Extract the [x, y] coordinate from the center of the cell holding the provided text.  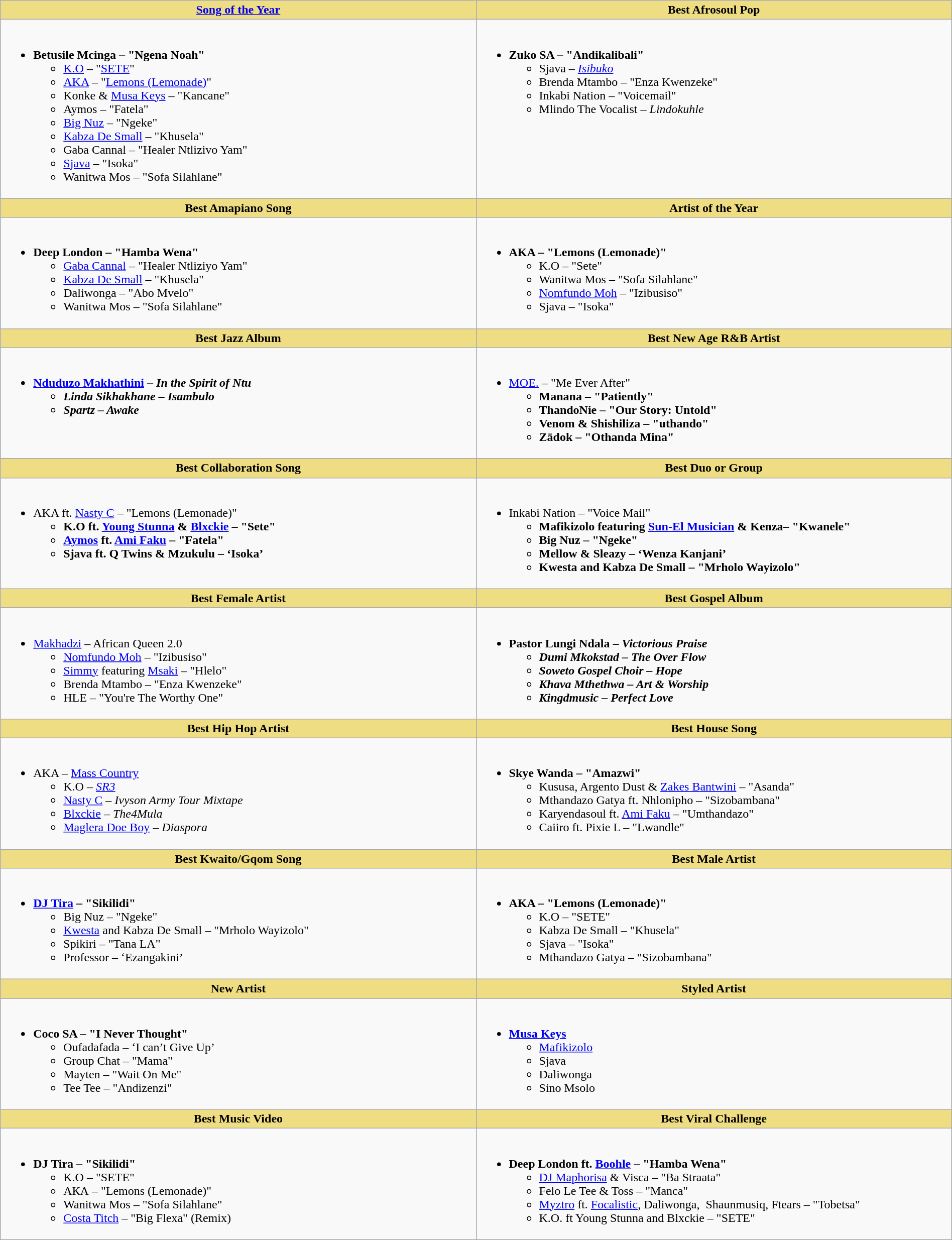
DJ Tira – "Sikilidi"Big Nuz – "Ngeke"Kwesta and Kabza De Small – "Mrholo Wayizolo"Spikiri – "Tana LA"Professor – ‘Ezangakini’ [238, 924]
Best New Age R&B Artist [714, 338]
Zuko SA – "Andikalibali"Sjava – IsibukoBrenda Mtambo – "Enza Kwenzeke"Inkabi Nation – "Voicemail"Mlindo The Vocalist – Lindokuhle [714, 109]
AKA – Mass CountryK.O – SR3Nasty C – Ivyson Army Tour MixtapeBlxckie – The4MulaMaglera Doe Boy – Diaspora [238, 794]
Best Amapiano Song [238, 208]
AKA – "Lemons (Lemonade)"K.O – "SETE"Kabza De Small – "Khusela"Sjava – "Isoka"Mthandazo Gatya – "Sizobambana" [714, 924]
Best Collaboration Song [238, 468]
Best Afrosoul Pop [714, 10]
Best Duo or Group [714, 468]
Makhadzi – African Queen 2.0Nomfundo Moh – "Izibusiso"Simmy featuring Msaki – "Hlelo"Brenda Mtambo – "Enza Kwenzeke"HLE – "You're The Worthy One" [238, 663]
Nduduzo Makhathini – In the Spirit of NtuLinda Sikhakhane – IsambuloSpartz – Awake [238, 403]
Best Kwaito/Gqom Song [238, 858]
New Artist [238, 989]
Best Viral Challenge [714, 1119]
MOE. – "Me Ever After"Manana – "Patiently"ThandoNie – "Our Story: Untold"Venom & Shishiliza – "uthando"Zädok – "Othanda Mina" [714, 403]
Song of the Year [238, 10]
Best Male Artist [714, 858]
Best Music Video [238, 1119]
Pastor Lungi Ndala – Victorious PraiseDumi Mkokstad – The Over FlowSoweto Gospel Choir – HopeKhava Mthethwa – Art & WorshipKingdmusic – Perfect Love [714, 663]
Best Jazz Album [238, 338]
Artist of the Year [714, 208]
Styled Artist [714, 989]
Best Female Artist [238, 598]
AKA – "Lemons (Lemonade)"K.O – "Sete"Wanitwa Mos – "Sofa Silahlane"Nomfundo Moh – "Izibusiso"Sjava – "Isoka" [714, 273]
Coco SA – "I Never Thought"Oufadafada – ‘I can’t Give Up’Group Chat – "Mama"Mayten – "Wait On Me"Tee Tee – "Andizenzi" [238, 1054]
Deep London – "Hamba Wena"Gaba Cannal – "Healer Ntliziyo Yam"Kabza De Small – "Khusela"Daliwonga – "Abo Mvelo"Wanitwa Mos – "Sofa Silahlane" [238, 273]
AKA ft. Nasty C – "Lemons (Lemonade)"K.O ft. Young Stunna & Blxckie – "Sete"Aymos ft. Ami Faku – "Fatela"Sjava ft. Q Twins & Mzukulu – ‘Isoka’ [238, 533]
DJ Tira – "Sikilidi"K.O – "SETE"АКА – "Lemons (Lemonade)"Wanitwa Mos – "Sofa Silahlane"Costa Titch – "Big Flexa" (Remix) [238, 1184]
Best Hip Hop Artist [238, 728]
Best Gospel Album [714, 598]
Best House Song [714, 728]
Musa KeysMafikizoloSjavaDaliwongaSino Msolo [714, 1054]
